Locate the cell with the specified text and output its [X, Y] center coordinate. 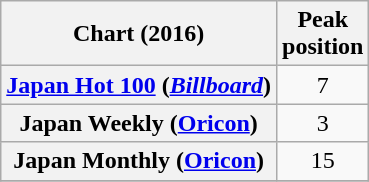
Peakposition [323, 34]
3 [323, 123]
15 [323, 161]
Japan Hot 100 (Billboard) [139, 85]
Japan Weekly (Oricon) [139, 123]
Japan Monthly (Oricon) [139, 161]
Chart (2016) [139, 34]
7 [323, 85]
